Determine the (X, Y) coordinate at the center of the cell enclosing the given text.  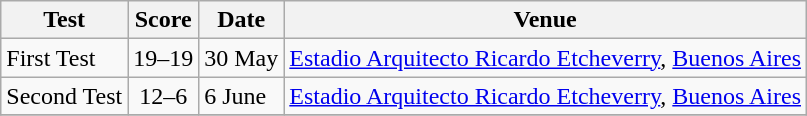
Venue (546, 20)
19–19 (164, 58)
12–6 (164, 96)
Second Test (64, 96)
Test (64, 20)
30 May (242, 58)
Date (242, 20)
Score (164, 20)
6 June (242, 96)
First Test (64, 58)
